Determine the [x, y] coordinate at the center of the cell enclosing the given text.  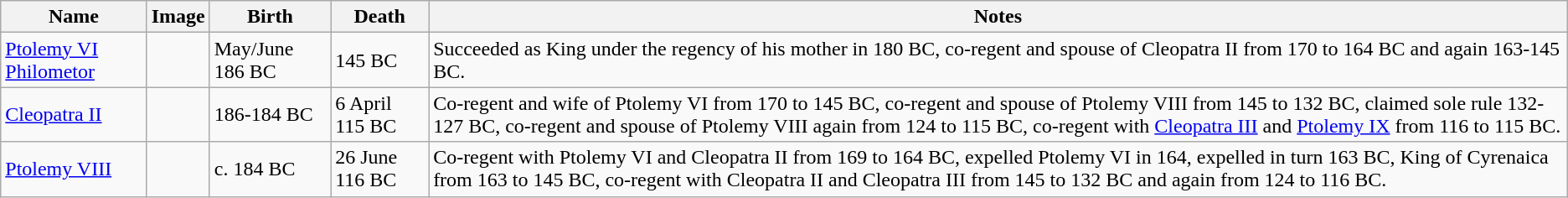
6 April 115 BC [380, 114]
Cleopatra II [74, 114]
Ptolemy VIII [74, 169]
Ptolemy VI Philometor [74, 60]
Succeeded as King under the regency of his mother in 180 BC, co-regent and spouse of Cleopatra II from 170 to 164 BC and again 163-145 BC. [998, 60]
145 BC [380, 60]
Death [380, 17]
May/June 186 BC [270, 60]
Notes [998, 17]
186-184 BC [270, 114]
Name [74, 17]
Image [178, 17]
Birth [270, 17]
c. 184 BC [270, 169]
26 June 116 BC [380, 169]
